Scan for the cell matching the given text and deliver its (X, Y) coordinate at center. 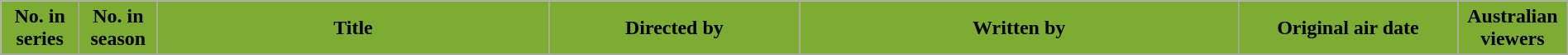
Title (353, 28)
Australian viewers (1513, 28)
No. inseries (40, 28)
Written by (1019, 28)
No. inseason (117, 28)
Original air date (1348, 28)
Directed by (675, 28)
